Return the [x, y] coordinate for the center point of the cell that contains the specified text.  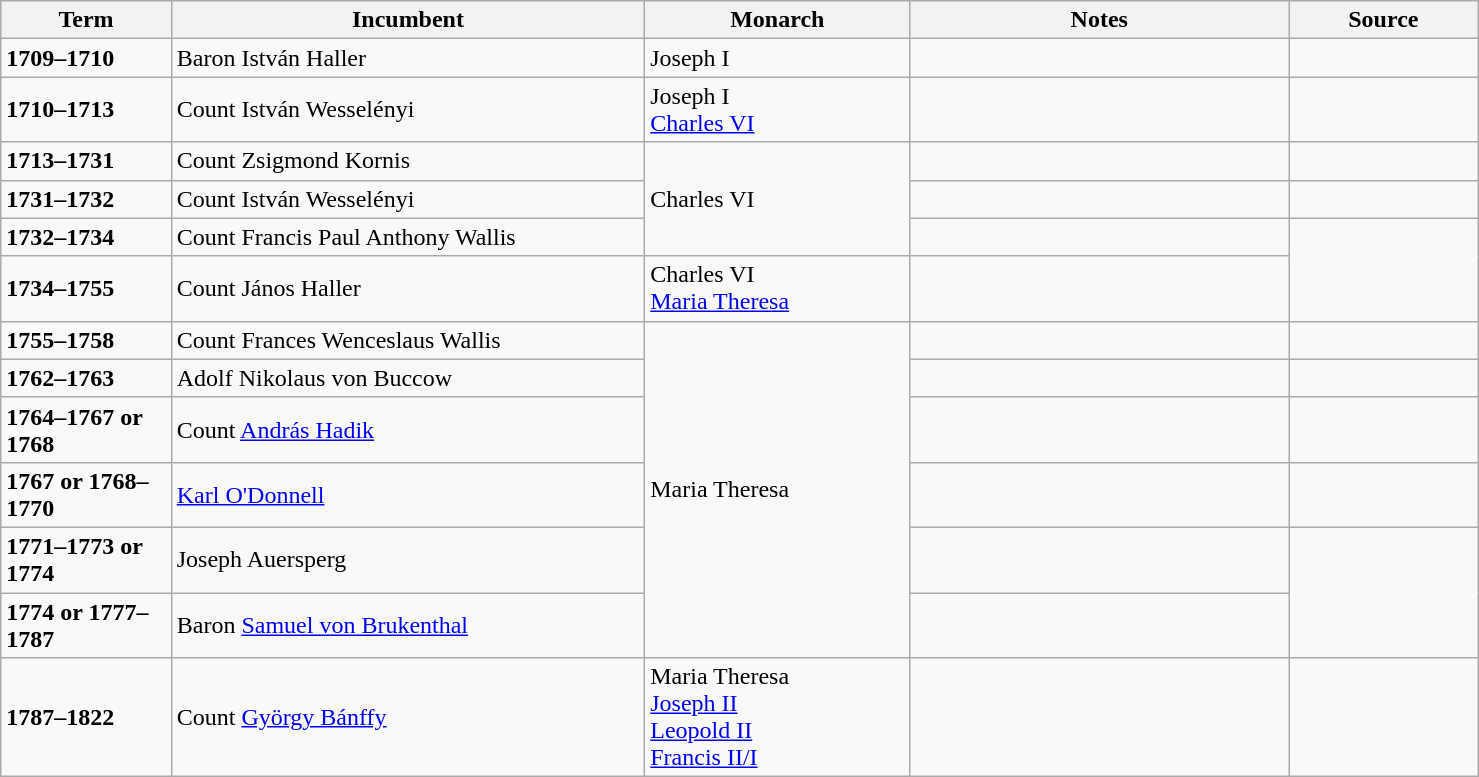
1764–1767 or 1768 [86, 430]
1762–1763 [86, 378]
Joseph ICharles VI [778, 110]
Count András Hadik [408, 430]
Monarch [778, 20]
1734–1755 [86, 288]
Charles VIMaria Theresa [778, 288]
1767 or 1768–1770 [86, 494]
Charles VI [778, 199]
Count Zsigmond Kornis [408, 161]
Count Frances Wenceslaus Wallis [408, 340]
Term [86, 20]
Joseph Auersperg [408, 560]
Adolf Nikolaus von Buccow [408, 378]
1774 or 1777–1787 [86, 624]
Count György Bánffy [408, 718]
Source [1384, 20]
Maria Theresa [778, 489]
1713–1731 [86, 161]
1787–1822 [86, 718]
Karl O'Donnell [408, 494]
Baron Samuel von Brukenthal [408, 624]
Notes [1100, 20]
Count János Haller [408, 288]
1755–1758 [86, 340]
1732–1734 [86, 237]
Count Francis Paul Anthony Wallis [408, 237]
1709–1710 [86, 58]
Joseph I [778, 58]
1771–1773 or 1774 [86, 560]
Maria TheresaJoseph IILeopold IIFrancis II/I [778, 718]
Incumbent [408, 20]
Baron István Haller [408, 58]
1731–1732 [86, 199]
1710–1713 [86, 110]
